Provide the [x, y] coordinate of the cell's center where the given text is located.  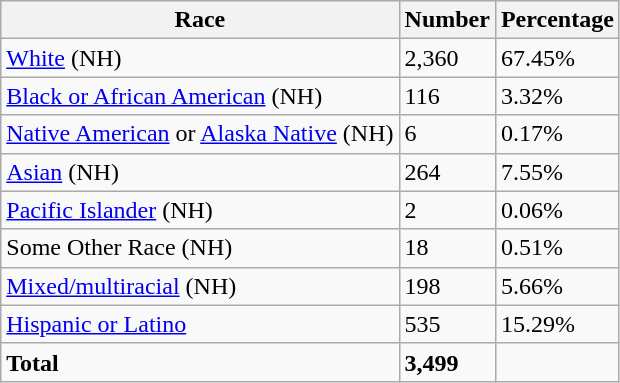
0.51% [557, 248]
Percentage [557, 20]
Black or African American (NH) [200, 96]
Some Other Race (NH) [200, 248]
Hispanic or Latino [200, 324]
535 [447, 324]
116 [447, 96]
Number [447, 20]
5.66% [557, 286]
18 [447, 248]
0.17% [557, 134]
2,360 [447, 58]
3.32% [557, 96]
67.45% [557, 58]
0.06% [557, 210]
Asian (NH) [200, 172]
264 [447, 172]
6 [447, 134]
Mixed/multiracial (NH) [200, 286]
3,499 [447, 362]
Native American or Alaska Native (NH) [200, 134]
Pacific Islander (NH) [200, 210]
Total [200, 362]
7.55% [557, 172]
2 [447, 210]
15.29% [557, 324]
198 [447, 286]
Race [200, 20]
White (NH) [200, 58]
